Locate the cell with the specified text and output its (x, y) center coordinate. 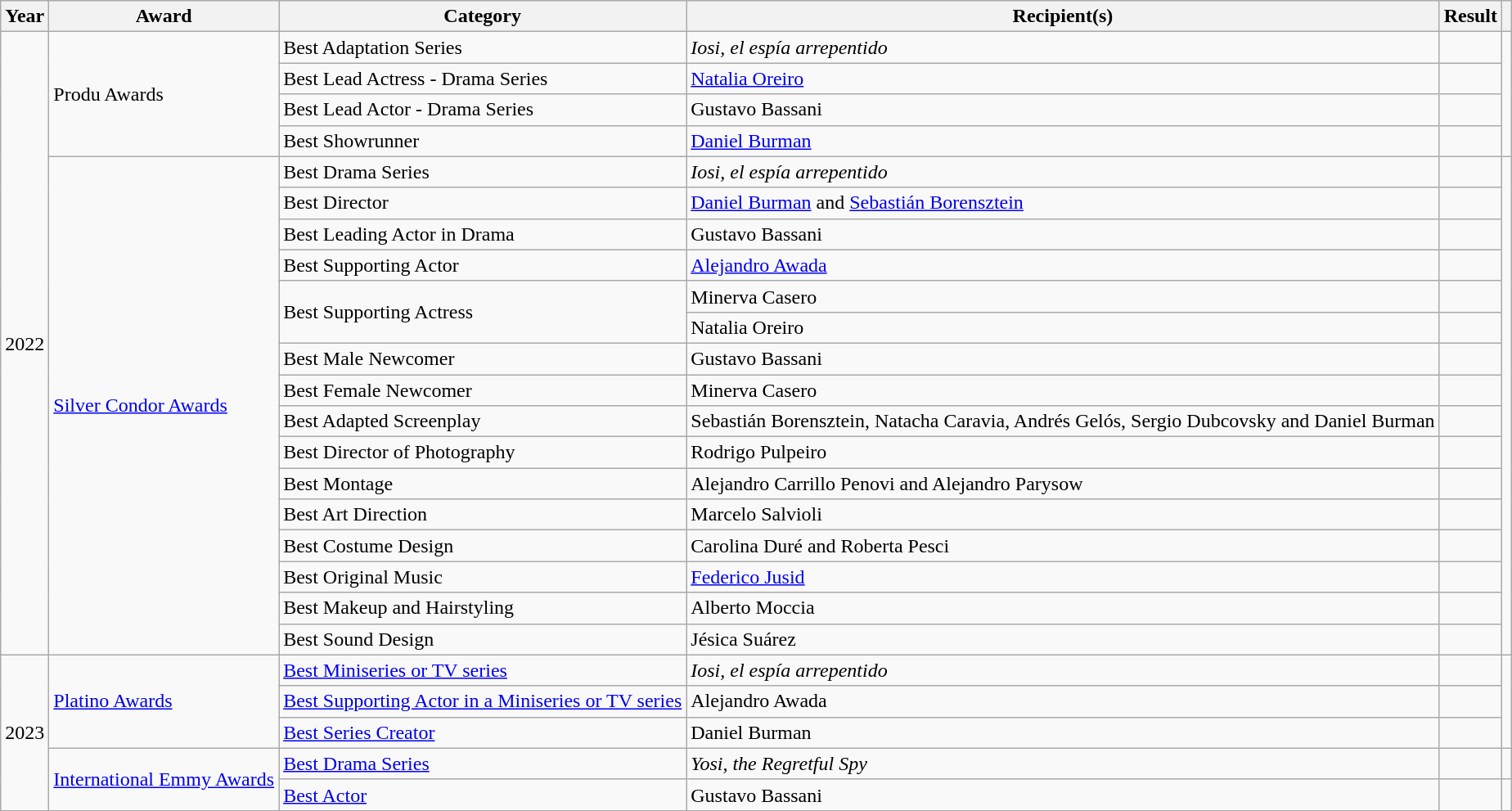
Best Adapted Screenplay (483, 421)
Best Supporting Actor in a Miniseries or TV series (483, 701)
Best Costume Design (483, 546)
Best Montage (483, 484)
Federico Jusid (1063, 577)
Best Female Newcomer (483, 390)
Best Supporting Actress (483, 312)
Best Supporting Actor (483, 265)
Result (1470, 16)
Sebastián Borensztein, Natacha Caravia, Andrés Gelós, Sergio Dubcovsky and Daniel Burman (1063, 421)
Silver Condor Awards (164, 406)
Best Leading Actor in Drama (483, 234)
International Emmy Awards (164, 779)
Best Adaptation Series (483, 47)
Year (25, 16)
Rodrigo Pulpeiro (1063, 453)
Best Sound Design (483, 639)
Jésica Suárez (1063, 639)
Yosi, the Regretful Spy (1063, 764)
Best Actor (483, 795)
Produ Awards (164, 94)
Award (164, 16)
Best Lead Actress - Drama Series (483, 79)
Carolina Duré and Roberta Pesci (1063, 546)
Best Male Newcomer (483, 358)
2022 (25, 344)
Best Original Music (483, 577)
2023 (25, 732)
Best Series Creator (483, 732)
Best Director of Photography (483, 453)
Platino Awards (164, 701)
Best Art Direction (483, 515)
Best Lead Actor - Drama Series (483, 110)
Best Director (483, 203)
Marcelo Salvioli (1063, 515)
Alejandro Carrillo Penovi and Alejandro Parysow (1063, 484)
Category (483, 16)
Daniel Burman and Sebastián Borensztein (1063, 203)
Best Showrunner (483, 141)
Alberto Moccia (1063, 608)
Recipient(s) (1063, 16)
Best Miniseries or TV series (483, 670)
Best Makeup and Hairstyling (483, 608)
